Return the (X, Y) coordinate for the center point of the cell that contains the specified text.  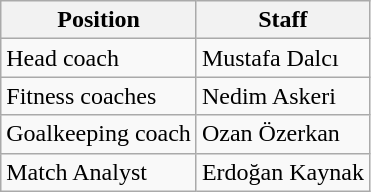
Fitness coaches (99, 96)
Goalkeeping coach (99, 134)
Erdoğan Kaynak (282, 172)
Head coach (99, 58)
Match Analyst (99, 172)
Ozan Özerkan (282, 134)
Staff (282, 20)
Nedim Askeri (282, 96)
Position (99, 20)
Mustafa Dalcı (282, 58)
